Extract the [x, y] coordinate from the center of the cell holding the provided text.  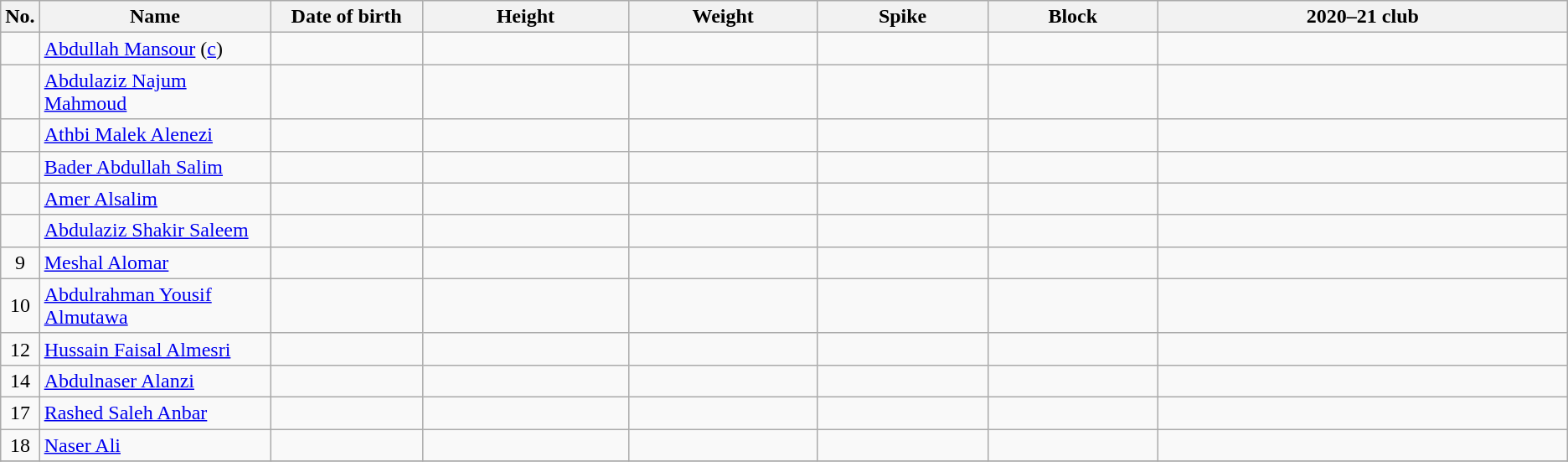
2020–21 club [1362, 17]
9 [20, 262]
Athbi Malek Alenezi [154, 135]
10 [20, 305]
Meshal Alomar [154, 262]
Abdulrahman Yousif Almutawa [154, 305]
No. [20, 17]
Abdullah Mansour (c) [154, 49]
Spike [903, 17]
Block [1072, 17]
Amer Alsalim [154, 199]
12 [20, 349]
17 [20, 413]
Abdulaziz Najum Mahmoud [154, 92]
Abdulaziz Shakir Saleem [154, 231]
18 [20, 445]
Date of birth [347, 17]
Bader Abdullah Salim [154, 167]
Hussain Faisal Almesri [154, 349]
Naser Ali [154, 445]
Rashed Saleh Anbar [154, 413]
Weight [723, 17]
Abdulnaser Alanzi [154, 381]
14 [20, 381]
Name [154, 17]
Height [526, 17]
